Scan for the cell matching the given text and deliver its (x, y) coordinate at center. 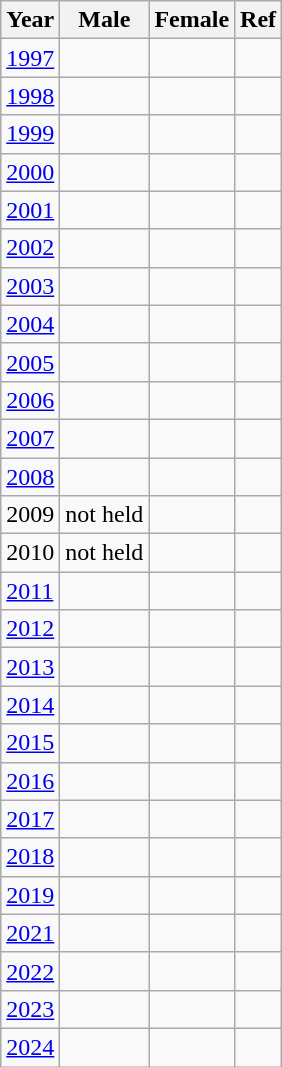
2004 (30, 324)
2010 (30, 553)
2003 (30, 286)
Ref (258, 20)
2005 (30, 362)
1997 (30, 58)
2021 (30, 933)
2014 (30, 705)
1999 (30, 134)
2011 (30, 591)
1998 (30, 96)
2009 (30, 515)
2017 (30, 819)
Male (104, 20)
2001 (30, 210)
2013 (30, 667)
2022 (30, 971)
2007 (30, 438)
2023 (30, 1009)
2019 (30, 895)
2012 (30, 629)
2000 (30, 172)
2008 (30, 477)
2016 (30, 781)
Year (30, 20)
Female (192, 20)
2024 (30, 1047)
2002 (30, 248)
2015 (30, 743)
2018 (30, 857)
2006 (30, 400)
